Output the [x, y] coordinate of the center of the cell containing the given text.  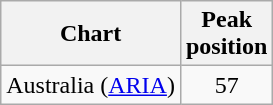
Australia (ARIA) [91, 85]
57 [226, 85]
Peakposition [226, 34]
Chart [91, 34]
